For the text-containing cell, return its midpoint in [x, y] coordinate format. 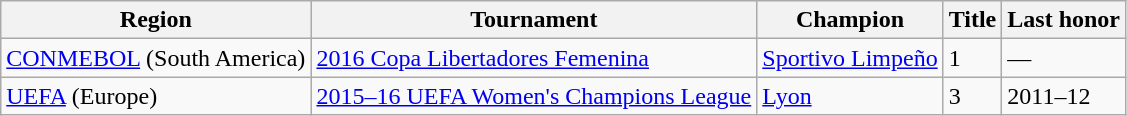
Tournament [534, 20]
— [1064, 58]
Last honor [1064, 20]
2016 Copa Libertadores Femenina [534, 58]
Region [156, 20]
Champion [850, 20]
1 [972, 58]
UEFA (Europe) [156, 96]
2015–16 UEFA Women's Champions League [534, 96]
2011–12 [1064, 96]
Title [972, 20]
CONMEBOL (South America) [156, 58]
Lyon [850, 96]
3 [972, 96]
Sportivo Limpeño [850, 58]
